Output the [x, y] coordinate of the center of the cell containing the given text.  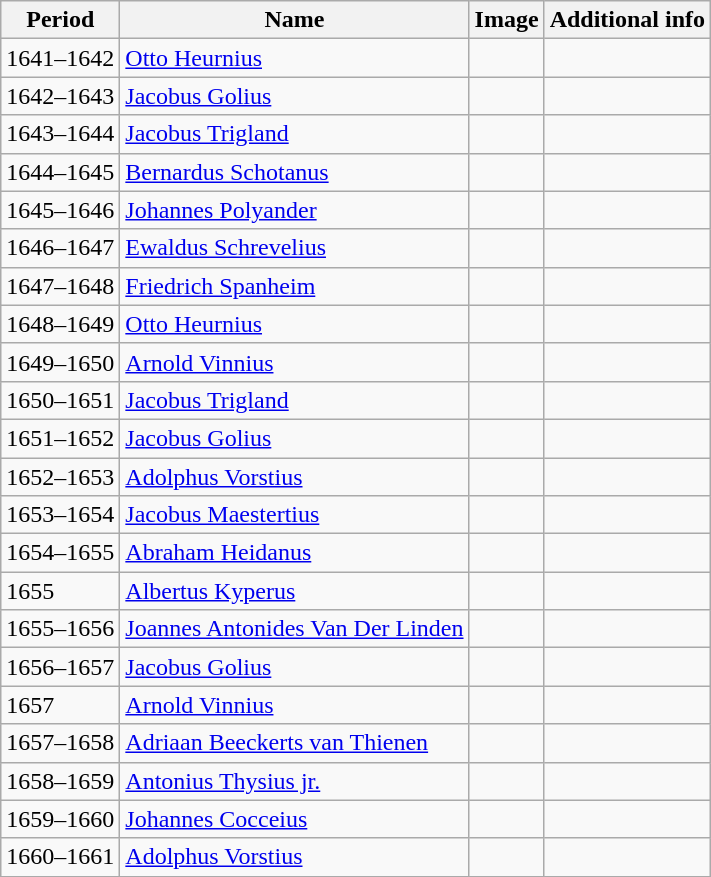
Name [294, 20]
Joannes Antonides Van Der Linden [294, 629]
Friedrich Spanheim [294, 286]
1657 [60, 705]
1650–1651 [60, 400]
Abraham Heidanus [294, 553]
Johannes Cocceius [294, 819]
Additional info [627, 20]
1654–1655 [60, 553]
1641–1642 [60, 58]
Bernardus Schotanus [294, 172]
1656–1657 [60, 667]
1652–1653 [60, 477]
1658–1659 [60, 781]
Period [60, 20]
1647–1648 [60, 286]
Albertus Kyperus [294, 591]
1653–1654 [60, 515]
1659–1660 [60, 819]
1657–1658 [60, 743]
Image [506, 20]
1646–1647 [60, 248]
1644–1645 [60, 172]
1655 [60, 591]
1648–1649 [60, 324]
1642–1643 [60, 96]
1649–1650 [60, 362]
Jacobus Maestertius [294, 515]
Johannes Polyander [294, 210]
1643–1644 [60, 134]
1660–1661 [60, 857]
1645–1646 [60, 210]
1651–1652 [60, 438]
Ewaldus Schrevelius [294, 248]
Antonius Thysius jr. [294, 781]
Adriaan Beeckerts van Thienen [294, 743]
1655–1656 [60, 629]
